Extract the [X, Y] coordinate from the center of the cell holding the provided text.  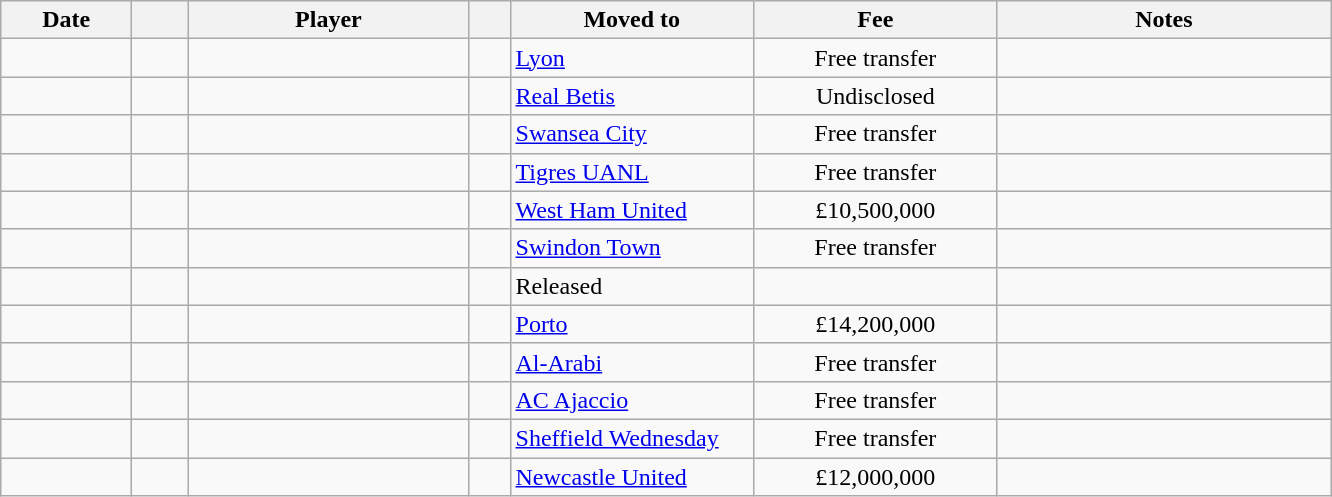
Swansea City [632, 134]
Fee [876, 20]
West Ham United [632, 210]
Released [632, 286]
Date [66, 20]
Sheffield Wednesday [632, 438]
Moved to [632, 20]
Al-Arabi [632, 362]
Porto [632, 324]
Lyon [632, 58]
Notes [1164, 20]
Undisclosed [876, 96]
£10,500,000 [876, 210]
Real Betis [632, 96]
AC Ajaccio [632, 400]
£14,200,000 [876, 324]
Swindon Town [632, 248]
£12,000,000 [876, 477]
Tigres UANL [632, 172]
Player [328, 20]
Newcastle United [632, 477]
